Find where the given text appears and provide that cell's center as [x, y] coordinate. 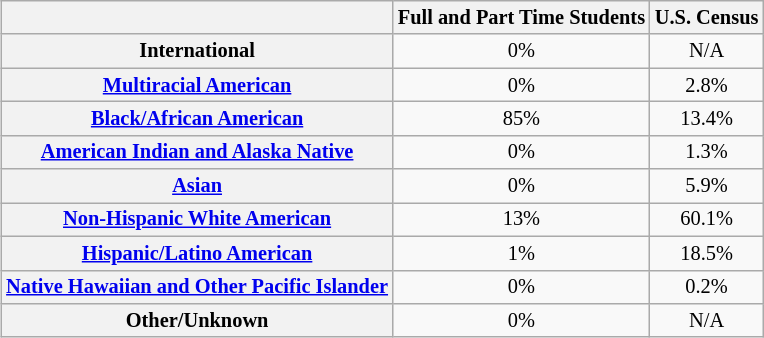
Asian [197, 186]
60.1% [706, 220]
Native Hawaiian and Other Pacific Islander [197, 287]
18.5% [706, 253]
13% [522, 220]
Black/African American [197, 119]
U.S. Census [706, 18]
Non-Hispanic White American [197, 220]
85% [522, 119]
International [197, 51]
Full and Part Time Students [522, 18]
Other/Unknown [197, 321]
2.8% [706, 85]
13.4% [706, 119]
0.2% [706, 287]
5.9% [706, 186]
1% [522, 253]
1.3% [706, 152]
Hispanic/Latino American [197, 253]
American Indian and Alaska Native [197, 152]
Multiracial American [197, 85]
